From the cell containing the given text, extract its center point as (x, y) coordinate. 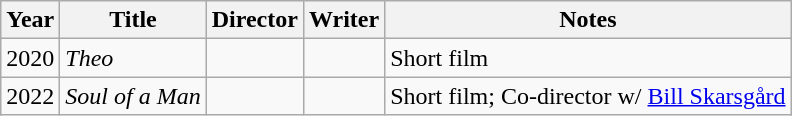
Soul of a Man (133, 96)
Title (133, 20)
2022 (30, 96)
Short film (588, 58)
Year (30, 20)
Theo (133, 58)
Notes (588, 20)
Short film; Co-director w/ Bill Skarsgård (588, 96)
2020 (30, 58)
Director (254, 20)
Writer (344, 20)
